Find where the given text appears and provide that cell's center as [X, Y] coordinate. 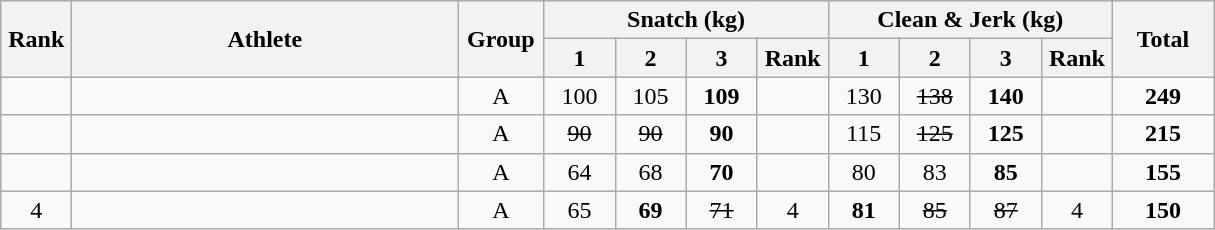
138 [934, 96]
Snatch (kg) [686, 20]
71 [722, 210]
100 [580, 96]
Total [1162, 39]
115 [864, 134]
70 [722, 172]
81 [864, 210]
105 [650, 96]
130 [864, 96]
109 [722, 96]
140 [1006, 96]
69 [650, 210]
87 [1006, 210]
Group [501, 39]
155 [1162, 172]
65 [580, 210]
68 [650, 172]
215 [1162, 134]
249 [1162, 96]
64 [580, 172]
Athlete [265, 39]
83 [934, 172]
Clean & Jerk (kg) [970, 20]
150 [1162, 210]
80 [864, 172]
